Provide the [X, Y] coordinate of the cell's center where the given text is located.  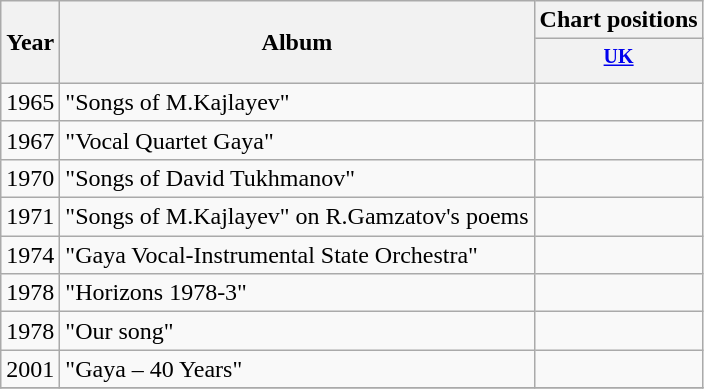
"Vocal Quartet Gaya" [297, 140]
1974 [30, 255]
1967 [30, 140]
"Gaya – 40 Years" [297, 369]
1971 [30, 217]
"Horizons 1978-3" [297, 293]
1965 [30, 102]
"Songs of M.Kajlayev" on R.Gamzatov's poems [297, 217]
"Gaya Vocal-Instrumental State Orchestra" [297, 255]
2001 [30, 369]
"Our song" [297, 331]
"Songs of David Tukhmanov" [297, 178]
1970 [30, 178]
"Songs of M.Kajlayev" [297, 102]
Chart positions [618, 20]
Year [30, 42]
Album [297, 42]
UK [618, 62]
